Detect which cell encompasses the target text, then output its (x, y) center coordinate. 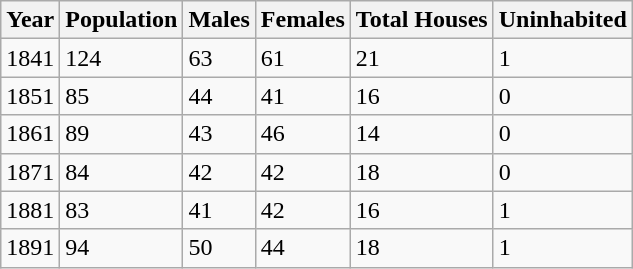
50 (219, 248)
Females (302, 20)
21 (422, 58)
63 (219, 58)
83 (122, 210)
Year (30, 20)
94 (122, 248)
43 (219, 134)
Population (122, 20)
61 (302, 58)
1851 (30, 96)
84 (122, 172)
1871 (30, 172)
14 (422, 134)
85 (122, 96)
Males (219, 20)
1861 (30, 134)
89 (122, 134)
1841 (30, 58)
124 (122, 58)
46 (302, 134)
1881 (30, 210)
Uninhabited (562, 20)
1891 (30, 248)
Total Houses (422, 20)
